Pinpoint the cell where the given text exists, returning its (X, Y) midpoint coordinate. 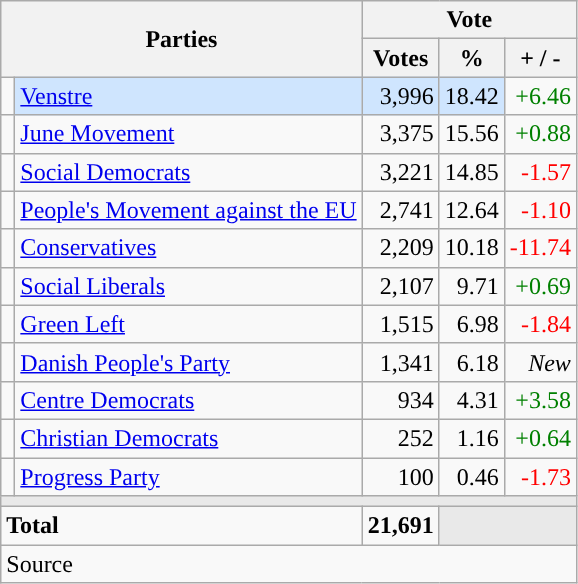
-1.57 (540, 172)
-1.10 (540, 210)
Centre Democrats (188, 400)
Social Liberals (188, 286)
1,515 (400, 324)
Vote (469, 20)
+6.46 (540, 96)
+0.64 (540, 438)
-1.73 (540, 477)
934 (400, 400)
3,375 (400, 134)
Votes (400, 58)
6.98 (472, 324)
0.46 (472, 477)
People's Movement against the EU (188, 210)
+3.58 (540, 400)
14.85 (472, 172)
Source (289, 564)
Total (182, 526)
-1.84 (540, 324)
-11.74 (540, 248)
18.42 (472, 96)
New (540, 362)
4.31 (472, 400)
+0.88 (540, 134)
15.56 (472, 134)
Social Democrats (188, 172)
3,221 (400, 172)
% (472, 58)
Conservatives (188, 248)
Danish People's Party (188, 362)
Progress Party (188, 477)
2,107 (400, 286)
Green Left (188, 324)
Christian Democrats (188, 438)
12.64 (472, 210)
+0.69 (540, 286)
June Movement (188, 134)
252 (400, 438)
1,341 (400, 362)
100 (400, 477)
1.16 (472, 438)
9.71 (472, 286)
+ / - (540, 58)
Parties (182, 39)
Venstre (188, 96)
10.18 (472, 248)
2,209 (400, 248)
3,996 (400, 96)
2,741 (400, 210)
6.18 (472, 362)
21,691 (400, 526)
